Scan for the cell matching the given text and deliver its (x, y) coordinate at center. 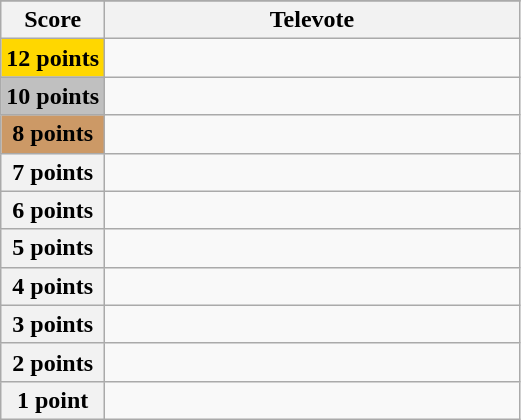
3 points (53, 324)
2 points (53, 362)
10 points (53, 96)
7 points (53, 172)
Score (53, 20)
8 points (53, 134)
Televote (312, 20)
1 point (53, 400)
6 points (53, 210)
5 points (53, 248)
4 points (53, 286)
12 points (53, 58)
